Find where the given text appears and provide that cell's center as (X, Y) coordinate. 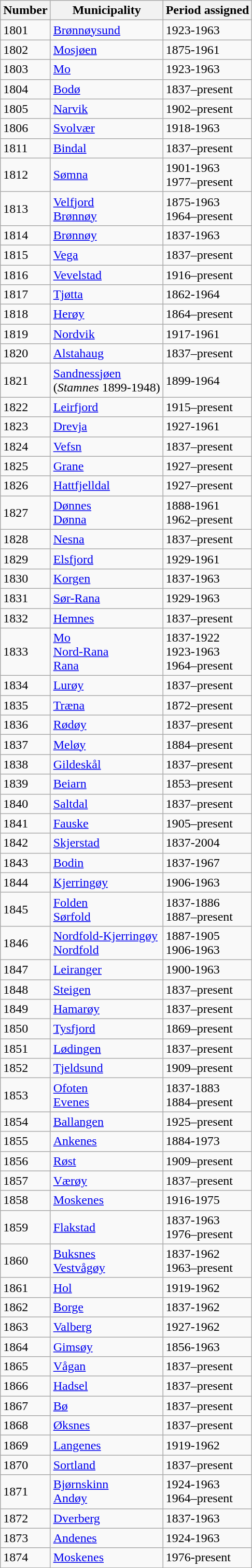
1837-19221923-19631964–present (207, 652)
1854 (25, 1122)
BuksnesVestvågøy (107, 1260)
Leiranger (107, 969)
1927-1962 (207, 1327)
1837-1967 (207, 863)
1905–present (207, 823)
1884–present (207, 745)
1875-1961 (207, 50)
1924-1963 (207, 1538)
1820 (25, 354)
1888-19611962–present (207, 513)
1812 (25, 175)
1858 (25, 1200)
1867 (25, 1406)
1859 (25, 1227)
1870 (25, 1465)
1806 (25, 128)
Elsfjord (107, 559)
Andenes (107, 1538)
1917-1961 (207, 334)
1869 (25, 1445)
Kjerringøy (107, 882)
FoldenSørfold (107, 909)
Hol (107, 1287)
1872–present (207, 705)
1831 (25, 598)
1855 (25, 1141)
1837-19621963–present (207, 1260)
Drevja (107, 427)
1849 (25, 1009)
1850 (25, 1029)
1924-19631964–present (207, 1491)
Period assigned (207, 10)
1929-1963 (207, 598)
1864 (25, 1347)
1824 (25, 446)
1813 (25, 208)
1801 (25, 30)
Meløy (107, 745)
1803 (25, 69)
Tjøtta (107, 295)
1906-1963 (207, 882)
1853 (25, 1095)
Skjerstad (107, 843)
Værøy (107, 1181)
Langenes (107, 1445)
1848 (25, 990)
Bø (107, 1406)
Tjeldsund (107, 1068)
Narvik (107, 109)
1868 (25, 1426)
1976-present (207, 1558)
MoNord-RanaRana (107, 652)
VelfjordBrønnøy (107, 208)
Valberg (107, 1327)
Mo (107, 69)
Tysfjord (107, 1029)
Mosjøen (107, 50)
1815 (25, 255)
Fauske (107, 823)
1916-1975 (207, 1200)
1819 (25, 334)
Ballangen (107, 1122)
Lurøy (107, 686)
1865 (25, 1367)
1927-1961 (207, 427)
Leirfjord (107, 407)
Gimsøy (107, 1347)
1805 (25, 109)
Svolvær (107, 128)
1866 (25, 1386)
Nordfold-KjerringøyNordfold (107, 942)
Sandnessjøen(Stamnes 1899-1948) (107, 380)
1802 (25, 50)
1842 (25, 843)
1841 (25, 823)
1875-19631964–present (207, 208)
Borge (107, 1307)
Vågan (107, 1367)
Steigen (107, 990)
Sømna (107, 175)
1837 (25, 745)
1863 (25, 1327)
1847 (25, 969)
1834 (25, 686)
1837-18831884–present (207, 1095)
Ankenes (107, 1141)
1899-1964 (207, 380)
Bindal (107, 148)
1851 (25, 1049)
1840 (25, 804)
Brønnøysund (107, 30)
1872 (25, 1518)
1900-1963 (207, 969)
1846 (25, 942)
1916–present (207, 275)
1871 (25, 1491)
1828 (25, 539)
1804 (25, 89)
OfotenEvenes (107, 1095)
1832 (25, 618)
1864–present (207, 314)
1822 (25, 407)
Alstahaug (107, 354)
1915–present (207, 407)
1823 (25, 427)
Øksnes (107, 1426)
Beiarn (107, 784)
1856-1963 (207, 1347)
Røst (107, 1161)
1837-18861887–present (207, 909)
1925–present (207, 1122)
1825 (25, 466)
1901-19631977–present (207, 175)
Vevelstad (107, 275)
1853–present (207, 784)
1857 (25, 1181)
Municipality (107, 10)
1814 (25, 235)
1830 (25, 578)
1817 (25, 295)
1856 (25, 1161)
Træna (107, 705)
Sør-Rana (107, 598)
1836 (25, 725)
1837-2004 (207, 843)
1826 (25, 486)
Korgen (107, 578)
Nordvik (107, 334)
1852 (25, 1068)
1873 (25, 1538)
1918-1963 (207, 128)
BjørnskinnAndøy (107, 1491)
1818 (25, 314)
1844 (25, 882)
1837-1962 (207, 1307)
Vega (107, 255)
1839 (25, 784)
Hadsel (107, 1386)
1862 (25, 1307)
1837-19631976–present (207, 1227)
1821 (25, 380)
1874 (25, 1558)
Vefsn (107, 446)
1902–present (207, 109)
1843 (25, 863)
1835 (25, 705)
Dverberg (107, 1518)
Number (25, 10)
1887-19051906-1963 (207, 942)
Lødingen (107, 1049)
1862-1964 (207, 295)
Herøy (107, 314)
1861 (25, 1287)
Sortland (107, 1465)
1827 (25, 513)
1845 (25, 909)
1811 (25, 148)
DønnesDønna (107, 513)
1816 (25, 275)
1869–present (207, 1029)
Gildeskål (107, 764)
1884-1973 (207, 1141)
1929-1961 (207, 559)
1860 (25, 1260)
Grane (107, 466)
1833 (25, 652)
Flakstad (107, 1227)
Bodin (107, 863)
Nesna (107, 539)
Saltdal (107, 804)
1838 (25, 764)
Rødøy (107, 725)
Hemnes (107, 618)
1829 (25, 559)
Hamarøy (107, 1009)
Hattfjelldal (107, 486)
Bodø (107, 89)
Brønnøy (107, 235)
